Detect which cell encompasses the target text, then output its [X, Y] center coordinate. 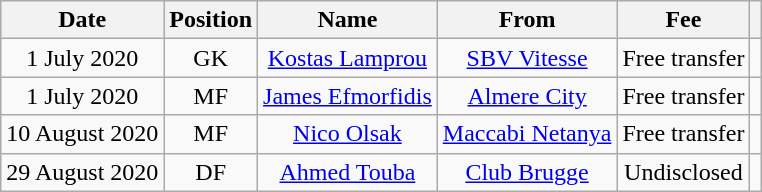
DF [211, 172]
Undisclosed [684, 172]
From [527, 20]
Kostas Lamprou [348, 58]
Ahmed Touba [348, 172]
James Efmorfidis [348, 96]
SBV Vitesse [527, 58]
Date [82, 20]
Club Brugge [527, 172]
Name [348, 20]
Fee [684, 20]
Nico Olsak [348, 134]
Maccabi Netanya [527, 134]
Position [211, 20]
10 August 2020 [82, 134]
GK [211, 58]
Almere City [527, 96]
29 August 2020 [82, 172]
